Extract the [X, Y] coordinate from the center of the cell holding the provided text.  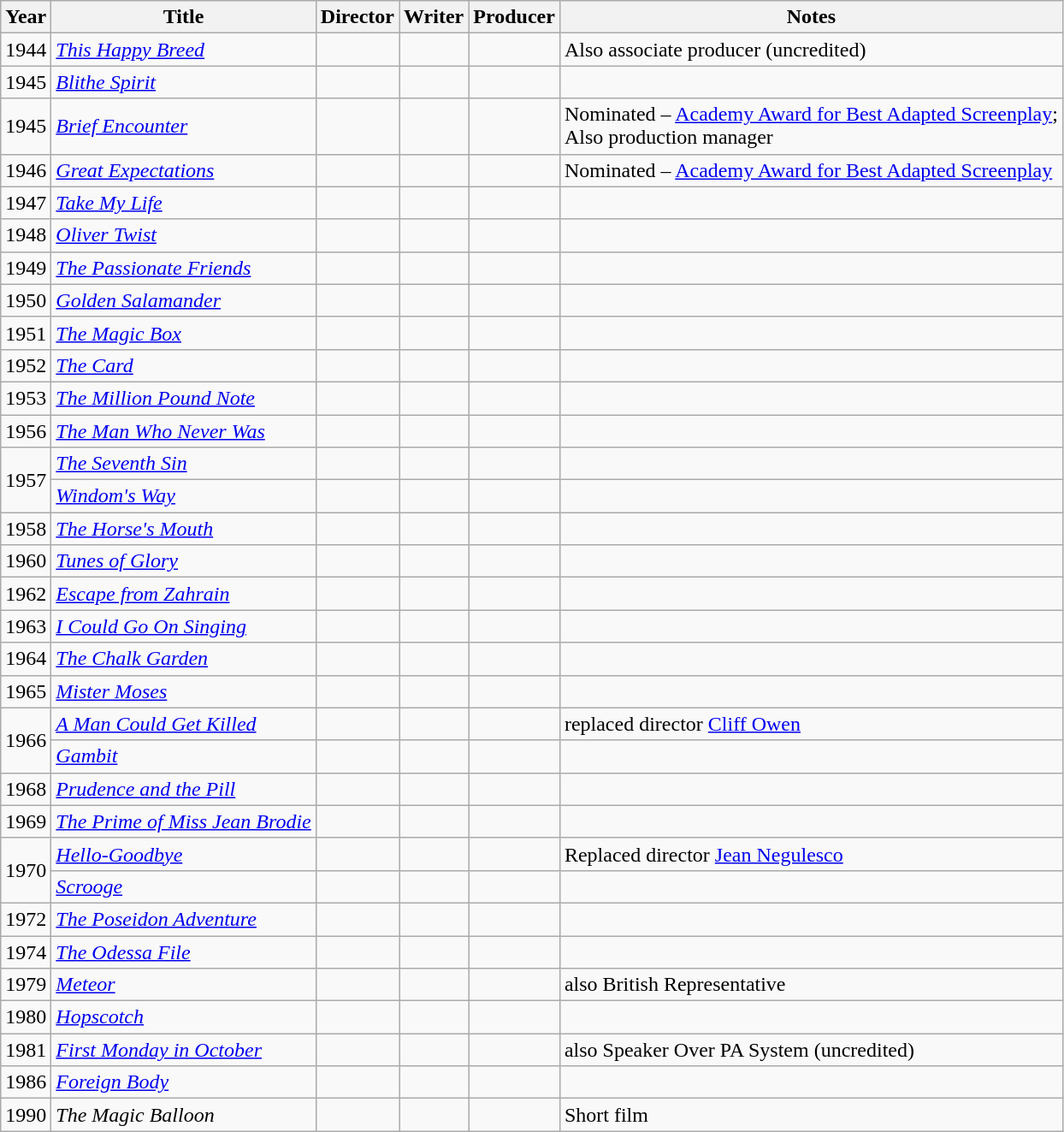
Scrooge [183, 886]
1957 [26, 480]
1963 [26, 626]
I Could Go On Singing [183, 626]
Title [183, 17]
1986 [26, 1082]
1970 [26, 870]
1950 [26, 300]
1979 [26, 985]
Hopscotch [183, 1017]
1956 [26, 430]
Brief Encounter [183, 127]
1960 [26, 561]
1944 [26, 50]
This Happy Breed [183, 50]
The Odessa File [183, 952]
Replaced director Jean Negulesco [811, 854]
1968 [26, 789]
Writer [434, 17]
1953 [26, 398]
The Card [183, 365]
The Chalk Garden [183, 659]
Foreign Body [183, 1082]
The Prime of Miss Jean Brodie [183, 821]
Notes [811, 17]
1990 [26, 1115]
Nominated – Academy Award for Best Adapted Screenplay [811, 170]
1948 [26, 235]
Tunes of Glory [183, 561]
The Passionate Friends [183, 268]
1952 [26, 365]
1966 [26, 740]
1965 [26, 691]
The Man Who Never Was [183, 430]
1958 [26, 529]
The Horse's Mouth [183, 529]
1947 [26, 203]
First Monday in October [183, 1050]
1964 [26, 659]
1951 [26, 333]
Producer [515, 17]
The Poseidon Adventure [183, 919]
Prudence and the Pill [183, 789]
The Magic Box [183, 333]
Golden Salamander [183, 300]
Director [358, 17]
1972 [26, 919]
1946 [26, 170]
Take My Life [183, 203]
Also associate producer (uncredited) [811, 50]
Great Expectations [183, 170]
also Speaker Over PA System (uncredited) [811, 1050]
Year [26, 17]
The Magic Balloon [183, 1115]
Short film [811, 1115]
Nominated – Academy Award for Best Adapted Screenplay;Also production manager [811, 127]
Hello-Goodbye [183, 854]
also British Representative [811, 985]
1949 [26, 268]
The Million Pound Note [183, 398]
1962 [26, 594]
A Man Could Get Killed [183, 724]
1980 [26, 1017]
Meteor [183, 985]
1981 [26, 1050]
Blithe Spirit [183, 82]
Oliver Twist [183, 235]
Mister Moses [183, 691]
The Seventh Sin [183, 464]
Escape from Zahrain [183, 594]
1969 [26, 821]
1974 [26, 952]
replaced director Cliff Owen [811, 724]
Gambit [183, 756]
Windom's Way [183, 496]
